Provide the (x, y) coordinate of the cell's center where the given text is located.  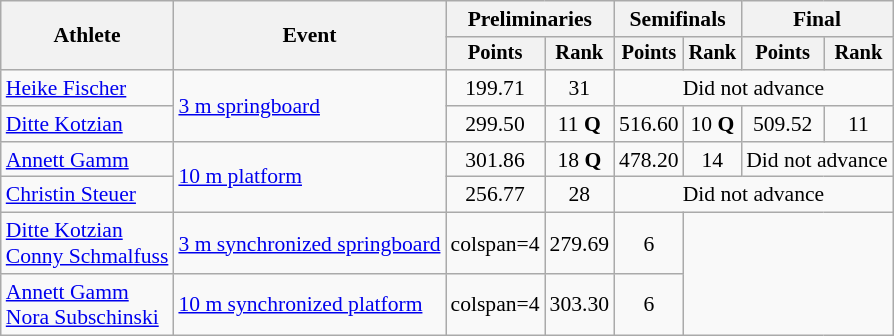
18 Q (580, 160)
299.50 (496, 124)
199.71 (496, 88)
478.20 (648, 160)
Athlete (88, 36)
3 m synchronized springboard (309, 244)
Heike Fischer (88, 88)
3 m springboard (309, 106)
Annett GammNora Subschinski (88, 304)
256.77 (496, 195)
Christin Steuer (88, 195)
303.30 (580, 304)
Ditte KotzianConny Schmalfuss (88, 244)
10 Q (713, 124)
11 Q (580, 124)
Semifinals (678, 19)
516.60 (648, 124)
Annett Gamm (88, 160)
Final (817, 19)
509.52 (782, 124)
Ditte Kotzian (88, 124)
10 m platform (309, 178)
279.69 (580, 244)
28 (580, 195)
Event (309, 36)
10 m synchronized platform (309, 304)
31 (580, 88)
301.86 (496, 160)
Preliminaries (530, 19)
11 (858, 124)
14 (713, 160)
